Provide the (x, y) coordinate of the cell's center where the given text is located.  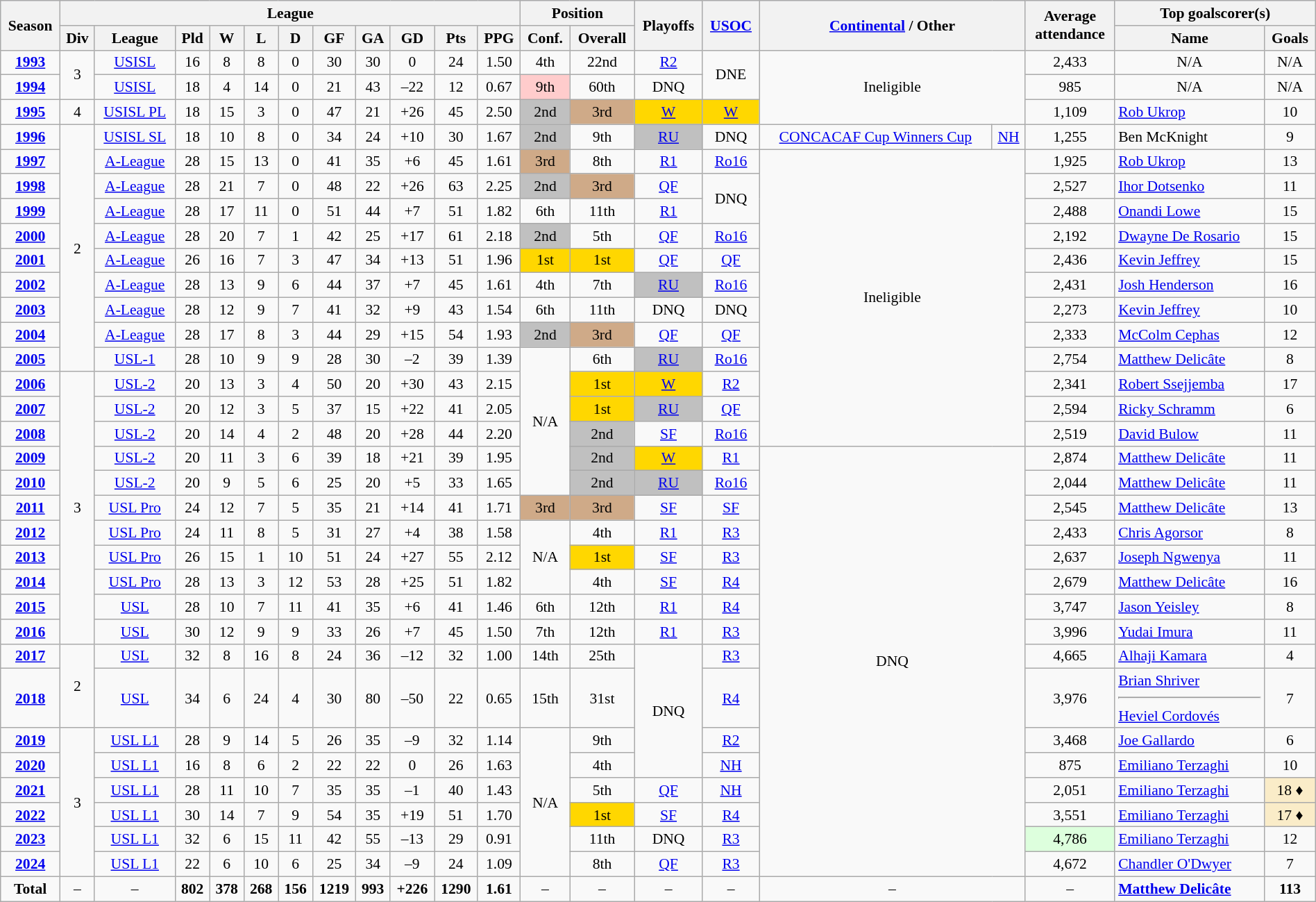
Robert Ssejjemba (1190, 385)
2009 (31, 458)
Season (31, 25)
2021 (31, 790)
2000 (31, 236)
3,551 (1070, 815)
40 (456, 790)
USL-1 (135, 360)
1998 (31, 187)
4,672 (1070, 865)
Jason Yeisley (1190, 607)
Chris Agorsor (1190, 533)
Position (577, 13)
2.05 (499, 409)
D (296, 38)
Playoffs (668, 25)
1.58 (499, 533)
1.09 (499, 865)
38 (456, 533)
2.50 (499, 112)
+10 (412, 137)
2,874 (1070, 458)
2018 (31, 699)
GD (412, 38)
2005 (31, 360)
0.65 (499, 699)
USISL SL (135, 137)
993 (373, 889)
875 (1070, 765)
1.00 (499, 656)
2.12 (499, 558)
Ricky Schramm (1190, 409)
378 (227, 889)
2,044 (1070, 483)
1,109 (1070, 112)
+19 (412, 815)
2,333 (1070, 335)
1.96 (499, 260)
50 (334, 385)
1290 (456, 889)
1.43 (499, 790)
–1 (412, 790)
2.20 (499, 434)
Onandi Lowe (1190, 211)
–50 (412, 699)
802 (192, 889)
–12 (412, 656)
Goals (1290, 38)
1.67 (499, 137)
1997 (31, 162)
1993 (31, 62)
2,192 (1070, 236)
1.14 (499, 741)
Conf. (546, 38)
2016 (31, 632)
–22 (412, 87)
2,341 (1070, 385)
McColm Cephas (1190, 335)
+17 (412, 236)
31st (602, 699)
L (261, 38)
2,436 (1070, 260)
+5 (412, 483)
2007 (31, 409)
2014 (31, 583)
1.39 (499, 360)
2006 (31, 385)
2011 (31, 508)
3,747 (1070, 607)
2,431 (1070, 285)
+21 (412, 458)
15th (546, 699)
+30 (412, 385)
1.46 (499, 607)
Top goalscorer(s) (1215, 13)
14th (546, 656)
27 (373, 533)
1,925 (1070, 162)
2020 (31, 765)
+27 (412, 558)
Continental / Other (893, 25)
Average attendance (1070, 25)
31 (334, 533)
25th (602, 656)
2004 (31, 335)
2,273 (1070, 310)
2008 (31, 434)
Dwayne De Rosario (1190, 236)
2,051 (1070, 790)
+4 (412, 533)
Name (1190, 38)
1994 (31, 87)
80 (373, 699)
2.25 (499, 187)
Brian Shriver Heviel Cordovés (1190, 699)
36 (373, 656)
Overall (602, 38)
+13 (412, 260)
2,754 (1070, 360)
GA (373, 38)
3,976 (1070, 699)
CONCACAF Cup Winners Cup (876, 137)
985 (1070, 87)
2.18 (499, 236)
USISL PL (135, 112)
3,996 (1070, 632)
1,255 (1070, 137)
3,468 (1070, 741)
1.95 (499, 458)
1995 (31, 112)
Div (78, 38)
17 ♦ (1290, 815)
2,545 (1070, 508)
DNE (731, 75)
1.63 (499, 765)
–13 (412, 840)
+22 (412, 409)
+226 (412, 889)
David Bulow (1190, 434)
Josh Henderson (1190, 285)
2001 (31, 260)
Chandler O'Dwyer (1190, 865)
4,665 (1070, 656)
PPG (499, 38)
Ihor Dotsenko (1190, 187)
2024 (31, 865)
2,594 (1070, 409)
2002 (31, 285)
2,679 (1070, 583)
+14 (412, 508)
Alhaji Kamara (1190, 656)
156 (296, 889)
Yudai Imura (1190, 632)
2017 (31, 656)
Ben McKnight (1190, 137)
Joseph Ngwenya (1190, 558)
22nd (602, 62)
61 (456, 236)
53 (334, 583)
2.15 (499, 385)
0.91 (499, 840)
1.93 (499, 335)
1.65 (499, 483)
2,637 (1070, 558)
USOC (731, 25)
60th (602, 87)
2023 (31, 840)
+9 (412, 310)
2012 (31, 533)
2019 (31, 741)
2013 (31, 558)
2022 (31, 815)
113 (1290, 889)
268 (261, 889)
4,786 (1070, 840)
+28 (412, 434)
Total (31, 889)
2010 (31, 483)
1996 (31, 137)
GF (334, 38)
+15 (412, 335)
1999 (31, 211)
–2 (412, 360)
2,519 (1070, 434)
1219 (334, 889)
2,488 (1070, 211)
63 (456, 187)
2015 (31, 607)
+25 (412, 583)
18 ♦ (1290, 790)
1.70 (499, 815)
Pld (192, 38)
0.67 (499, 87)
Pts (456, 38)
Joe Gallardo (1190, 741)
1.54 (499, 310)
1.71 (499, 508)
2,527 (1070, 187)
2003 (31, 310)
